For the text-containing cell, return its midpoint in [x, y] coordinate format. 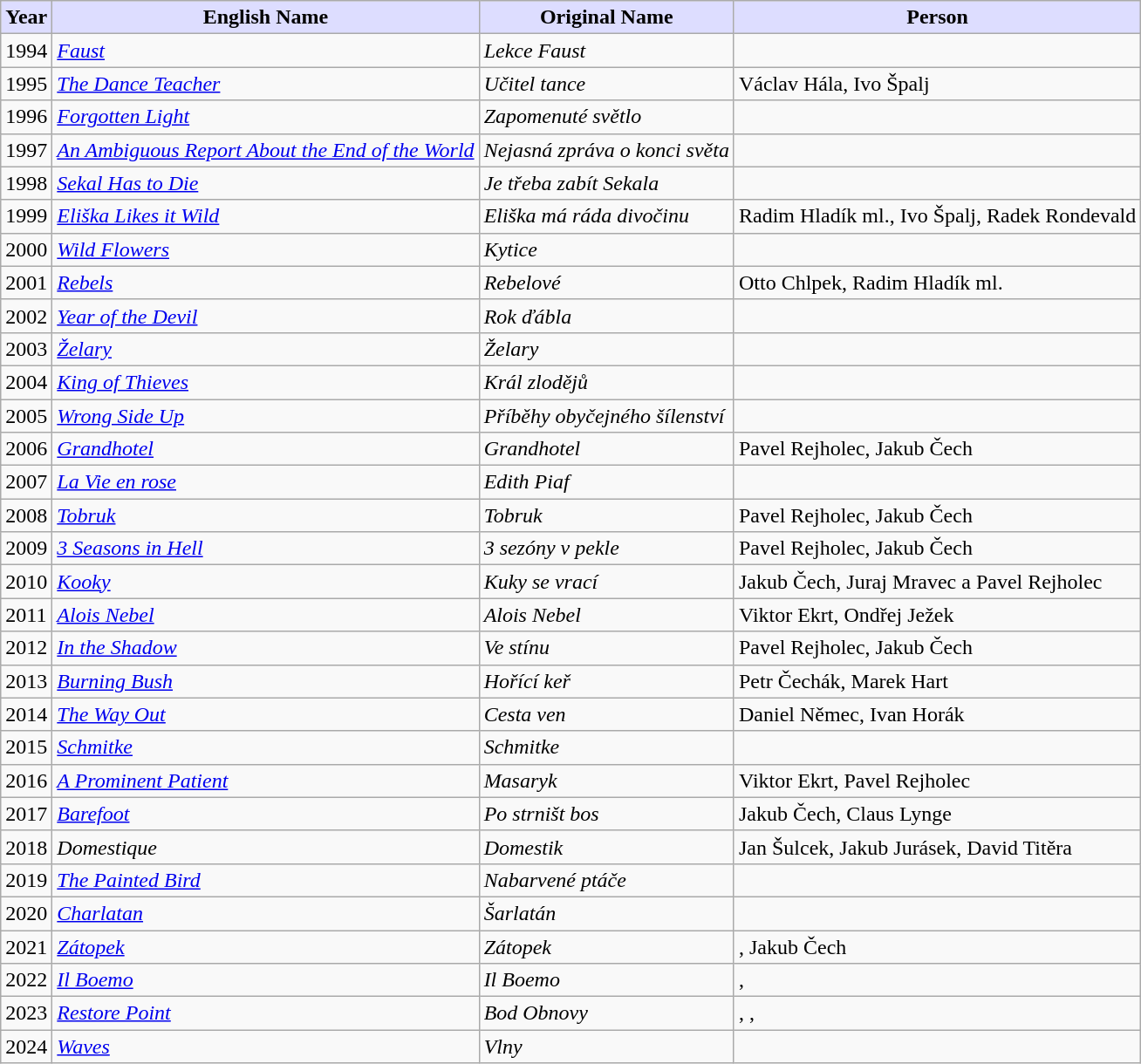
Jakub Čech, Juraj Mravec a Pavel Rejholec [937, 582]
The Painted Bird [265, 880]
Charlatan [265, 913]
Zapomenuté světlo [606, 117]
Restore Point [265, 1013]
Wild Flowers [265, 249]
Učitel tance [606, 84]
Eliška Likes it Wild [265, 216]
Barefoot [265, 814]
2023 [26, 1013]
Domestique [265, 847]
1996 [26, 117]
Nabarvené ptáče [606, 880]
Waves [265, 1047]
In the Shadow [265, 648]
A Prominent Patient [265, 781]
The Way Out [265, 714]
2000 [26, 249]
Faust [265, 51]
Masaryk [606, 781]
2011 [26, 615]
Lekce Faust [606, 51]
Kuky se vrací [606, 582]
Person [937, 17]
English Name [265, 17]
Rebels [265, 283]
An Ambiguous Report About the End of the World [265, 150]
Kooky [265, 582]
2006 [26, 449]
2017 [26, 814]
Příběhy obyčejného šílenství [606, 416]
Radim Hladík ml., Ivo Špalj, Radek Rondevald [937, 216]
Viktor Ekrt, Ondřej Ježek [937, 615]
2016 [26, 781]
Po strništ bos [606, 814]
2003 [26, 349]
Domestik [606, 847]
2004 [26, 382]
Hořící keř [606, 681]
Wrong Side Up [265, 416]
, [937, 980]
Ve stínu [606, 648]
2008 [26, 515]
1997 [26, 150]
Daniel Němec, Ivan Horák [937, 714]
Bod Obnovy [606, 1013]
, Jakub Čech [937, 946]
2014 [26, 714]
2002 [26, 316]
2022 [26, 980]
Eliška má ráda divočinu [606, 216]
Sekal Has to Die [265, 183]
2012 [26, 648]
Cesta ven [606, 714]
Král zlodějů [606, 382]
1995 [26, 84]
1994 [26, 51]
Kytice [606, 249]
Jakub Čech, Claus Lynge [937, 814]
King of Thieves [265, 382]
3 sezóny v pekle [606, 549]
2001 [26, 283]
Petr Čechák, Marek Hart [937, 681]
Viktor Ekrt, Pavel Rejholec [937, 781]
Original Name [606, 17]
Forgotten Light [265, 117]
Vlny [606, 1047]
2024 [26, 1047]
Edith Piaf [606, 482]
Rok ďábla [606, 316]
2013 [26, 681]
, , [937, 1013]
Year of the Devil [265, 316]
2020 [26, 913]
3 Seasons in Hell [265, 549]
1999 [26, 216]
Burning Bush [265, 681]
2010 [26, 582]
Jan Šulcek, Jakub Jurásek, David Titěra [937, 847]
2015 [26, 747]
Rebelové [606, 283]
2005 [26, 416]
Year [26, 17]
2019 [26, 880]
Otto Chlpek, Radim Hladík ml. [937, 283]
2018 [26, 847]
1998 [26, 183]
Václav Hála, Ivo Špalj [937, 84]
The Dance Teacher [265, 84]
La Vie en rose [265, 482]
2009 [26, 549]
Šarlatán [606, 913]
Nejasná zpráva o konci světa [606, 150]
2021 [26, 946]
Je třeba zabít Sekala [606, 183]
2007 [26, 482]
